Locate the cell with the specified text and output its (X, Y) center coordinate. 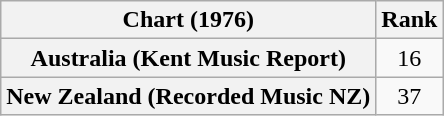
New Zealand (Recorded Music NZ) (188, 96)
37 (410, 96)
Rank (410, 20)
16 (410, 58)
Chart (1976) (188, 20)
Australia (Kent Music Report) (188, 58)
